Pinpoint the cell where the given text exists, returning its (X, Y) midpoint coordinate. 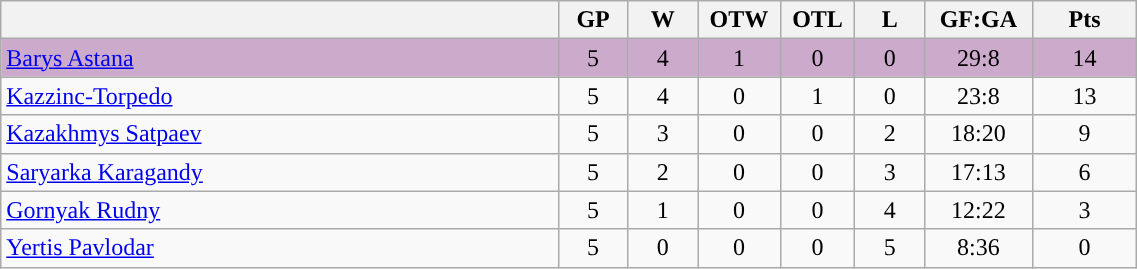
L (890, 20)
Saryarka Karagandy (280, 172)
14 (1084, 58)
Kazzinc-Torpedo (280, 96)
Kazakhmys Satpaev (280, 134)
Gornyak Rudny (280, 210)
GP (593, 20)
9 (1084, 134)
29:8 (978, 58)
12:22 (978, 210)
17:13 (978, 172)
13 (1084, 96)
18:20 (978, 134)
Pts (1084, 20)
Yertis Pavlodar (280, 248)
OTL (818, 20)
8:36 (978, 248)
W (663, 20)
23:8 (978, 96)
6 (1084, 172)
OTW (740, 20)
GF:GA (978, 20)
Barys Astana (280, 58)
